Find where the given text appears and provide that cell's center as [x, y] coordinate. 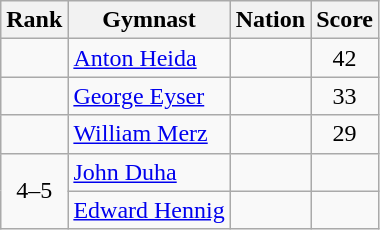
42 [345, 58]
John Duha [149, 172]
Nation [270, 20]
4–5 [34, 191]
Gymnast [149, 20]
William Merz [149, 134]
Rank [34, 20]
33 [345, 96]
Score [345, 20]
Edward Hennig [149, 210]
George Eyser [149, 96]
29 [345, 134]
Anton Heida [149, 58]
